Scan for the cell matching the given text and deliver its [x, y] coordinate at center. 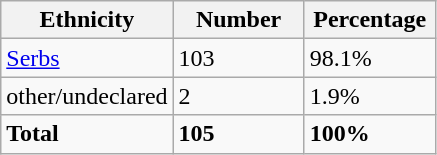
1.9% [370, 96]
Ethnicity [87, 20]
98.1% [370, 58]
Total [87, 134]
Percentage [370, 20]
105 [238, 134]
other/undeclared [87, 96]
Number [238, 20]
103 [238, 58]
100% [370, 134]
Serbs [87, 58]
2 [238, 96]
